Provide the [x, y] coordinate of the cell's center where the given text is located.  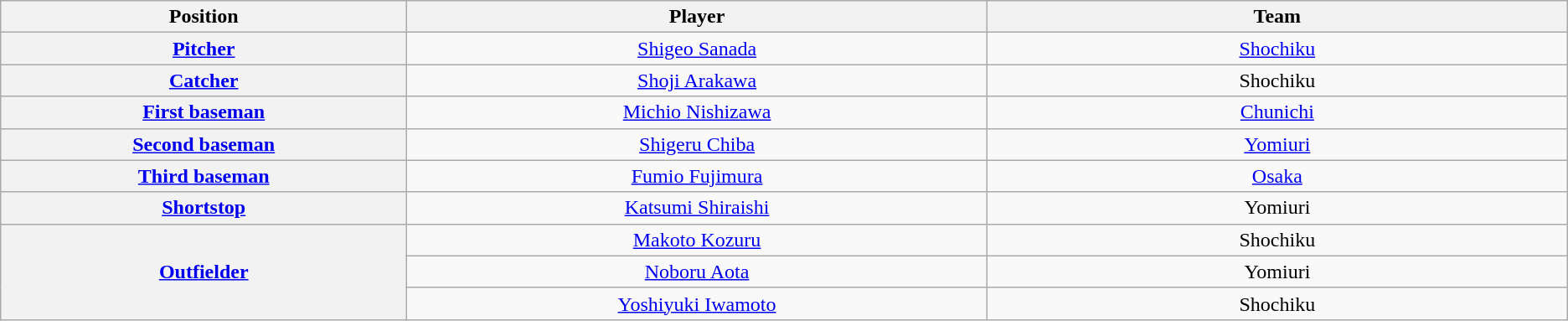
Player [697, 17]
Yoshiyuki Iwamoto [697, 303]
Fumio Fujimura [697, 176]
Osaka [1277, 176]
Shoji Arakawa [697, 80]
Chunichi [1277, 112]
Michio Nishizawa [697, 112]
Shigeo Sanada [697, 49]
Outfielder [204, 272]
Catcher [204, 80]
Position [204, 17]
Katsumi Shiraishi [697, 208]
First baseman [204, 112]
Pitcher [204, 49]
Shortstop [204, 208]
Shigeru Chiba [697, 144]
Noboru Aota [697, 272]
Makoto Kozuru [697, 240]
Team [1277, 17]
Third baseman [204, 176]
Second baseman [204, 144]
